Extract the [x, y] coordinate from the center of the cell holding the provided text.  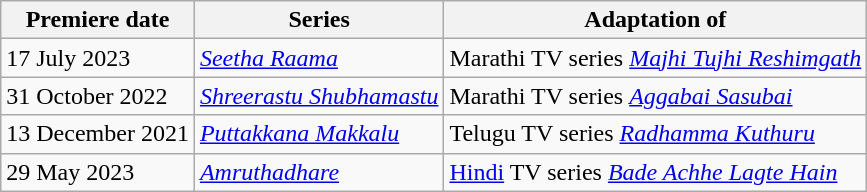
Premiere date [98, 20]
Marathi TV series Majhi Tujhi Reshimgath [656, 58]
Puttakkana Makkalu [319, 134]
Marathi TV series Aggabai Sasubai [656, 96]
29 May 2023 [98, 172]
Shreerastu Shubhamastu [319, 96]
17 July 2023 [98, 58]
Hindi TV series Bade Achhe Lagte Hain [656, 172]
13 December 2021 [98, 134]
31 October 2022 [98, 96]
Adaptation of [656, 20]
Telugu TV series Radhamma Kuthuru [656, 134]
Seetha Raama [319, 58]
Amruthadhare [319, 172]
Series [319, 20]
